Capture the cell that displays the provided text and extract its (x, y) central coordinate. 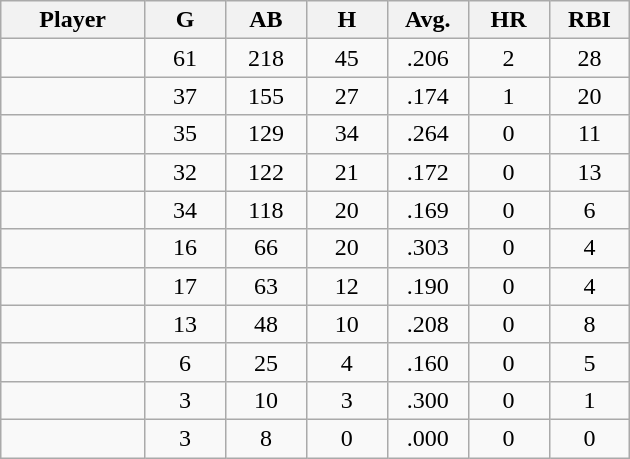
.172 (428, 172)
.174 (428, 96)
.300 (428, 400)
48 (266, 324)
G (186, 20)
.206 (428, 58)
37 (186, 96)
129 (266, 134)
45 (346, 58)
2 (508, 58)
12 (346, 286)
122 (266, 172)
155 (266, 96)
.000 (428, 438)
5 (590, 362)
25 (266, 362)
.264 (428, 134)
AB (266, 20)
.160 (428, 362)
32 (186, 172)
16 (186, 248)
63 (266, 286)
118 (266, 210)
Player (73, 20)
.303 (428, 248)
.190 (428, 286)
HR (508, 20)
RBI (590, 20)
21 (346, 172)
28 (590, 58)
35 (186, 134)
.208 (428, 324)
Avg. (428, 20)
.169 (428, 210)
61 (186, 58)
H (346, 20)
17 (186, 286)
27 (346, 96)
66 (266, 248)
218 (266, 58)
11 (590, 134)
